From the cell containing the given text, extract its center point as [X, Y] coordinate. 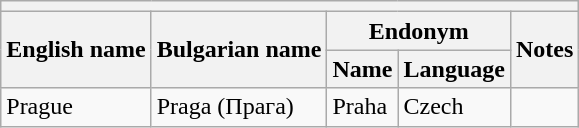
Prague [76, 107]
Language [454, 69]
Bulgarian name [239, 50]
Notes [544, 50]
Praga (Прага) [239, 107]
English name [76, 50]
Czech [454, 107]
Name [362, 69]
Endonym [418, 31]
Praha [362, 107]
